Locate the cell with the specified text and output its [X, Y] center coordinate. 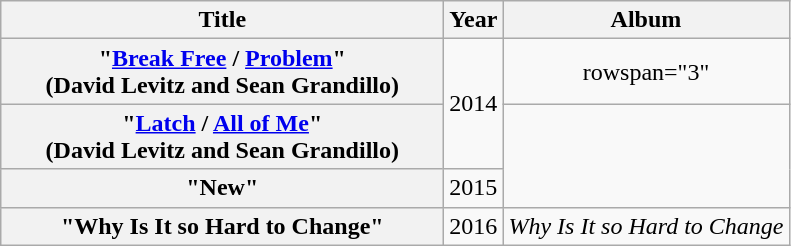
Album [646, 20]
"Latch / All of Me"(David Levitz and Sean Grandillo) [222, 136]
Year [474, 20]
Why Is It so Hard to Change [646, 226]
"Break Free / Problem"(David Levitz and Sean Grandillo) [222, 72]
Title [222, 20]
2014 [474, 104]
2016 [474, 226]
2015 [474, 188]
"New" [222, 188]
rowspan="3" [646, 72]
"Why Is It so Hard to Change" [222, 226]
